Search for the cell housing the specified text and yield its (X, Y) center coordinate. 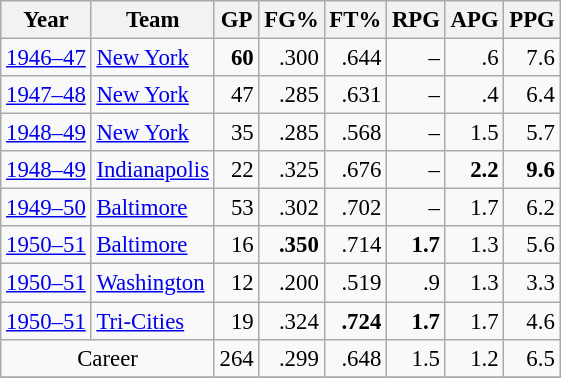
.300 (292, 58)
.714 (356, 245)
6.5 (532, 358)
.302 (292, 208)
RPG (416, 20)
7.6 (532, 58)
19 (236, 321)
.631 (356, 95)
6.4 (532, 95)
Year (46, 20)
Washington (152, 283)
.200 (292, 283)
PPG (532, 20)
.702 (356, 208)
6.2 (532, 208)
1947–48 (46, 95)
.724 (356, 321)
.299 (292, 358)
Tri-Cities (152, 321)
FG% (292, 20)
2.2 (474, 170)
60 (236, 58)
4.6 (532, 321)
.676 (356, 170)
5.6 (532, 245)
53 (236, 208)
.324 (292, 321)
FT% (356, 20)
.648 (356, 358)
3.3 (532, 283)
.6 (474, 58)
1946–47 (46, 58)
5.7 (532, 133)
.325 (292, 170)
.519 (356, 283)
9.6 (532, 170)
.568 (356, 133)
GP (236, 20)
47 (236, 95)
APG (474, 20)
264 (236, 358)
12 (236, 283)
.350 (292, 245)
Career (108, 358)
16 (236, 245)
.4 (474, 95)
.644 (356, 58)
35 (236, 133)
1.2 (474, 358)
22 (236, 170)
Team (152, 20)
1949–50 (46, 208)
.9 (416, 283)
Indianapolis (152, 170)
